Pinpoint the cell where the given text exists, returning its (x, y) midpoint coordinate. 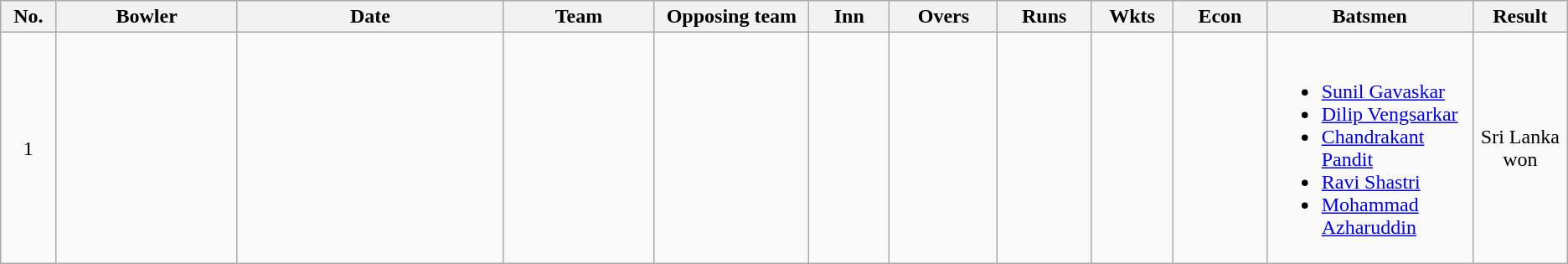
Bowler (147, 17)
Overs (943, 17)
Runs (1044, 17)
1 (28, 148)
Batsmen (1369, 17)
Sunil GavaskarDilip VengsarkarChandrakant PanditRavi ShastriMohammad Azharuddin (1369, 148)
Econ (1220, 17)
Team (580, 17)
No. (28, 17)
Wkts (1132, 17)
Sri Lanka won (1519, 148)
Inn (848, 17)
Result (1519, 17)
Opposing team (731, 17)
Date (370, 17)
